Return [x, y] of the center of cell containing provided text 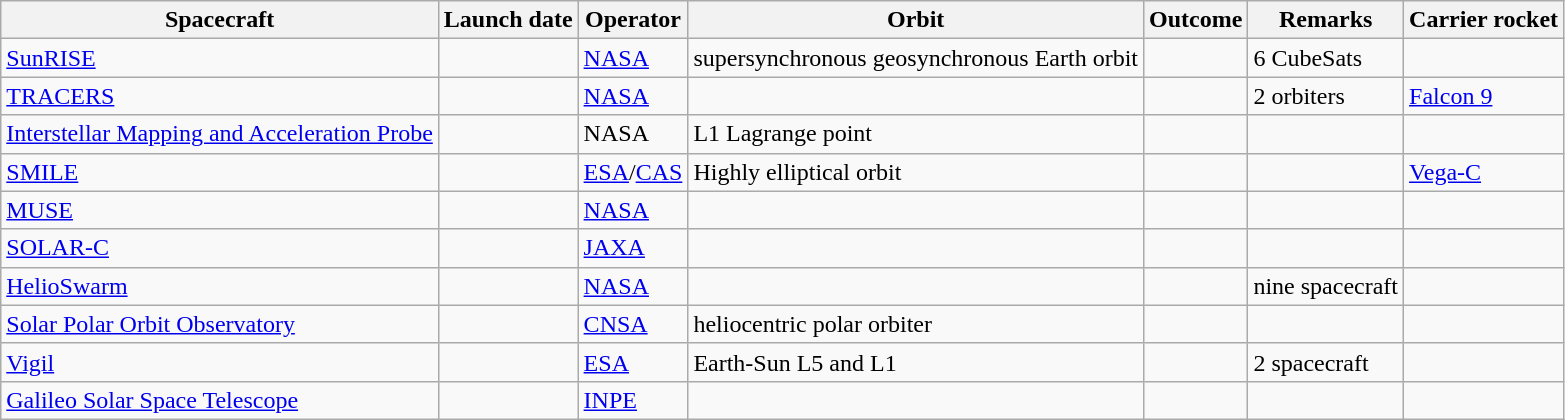
Launch date [508, 20]
Vega-C [1484, 172]
nine spacecraft [1326, 286]
heliocentric polar orbiter [916, 324]
JAXA [633, 248]
Spacecraft [220, 20]
Operator [633, 20]
2 spacecraft [1326, 362]
Highly elliptical orbit [916, 172]
ESA [633, 362]
MUSE [220, 210]
supersynchronous geosynchronous Earth orbit [916, 58]
Interstellar Mapping and Acceleration Probe [220, 134]
Remarks [1326, 20]
SOLAR-C [220, 248]
L1 Lagrange point [916, 134]
2 orbiters [1326, 96]
Falcon 9 [1484, 96]
Vigil [220, 362]
Orbit [916, 20]
INPE [633, 400]
ESA/CAS [633, 172]
6 CubeSats [1326, 58]
Galileo Solar Space Telescope [220, 400]
Earth-Sun L5 and L1 [916, 362]
TRACERS [220, 96]
SunRISE [220, 58]
Outcome [1196, 20]
Solar Polar Orbit Observatory [220, 324]
SMILE [220, 172]
HelioSwarm [220, 286]
CNSA [633, 324]
Carrier rocket [1484, 20]
